Identify which cell holds the provided text, then report its [X, Y] central coordinate. 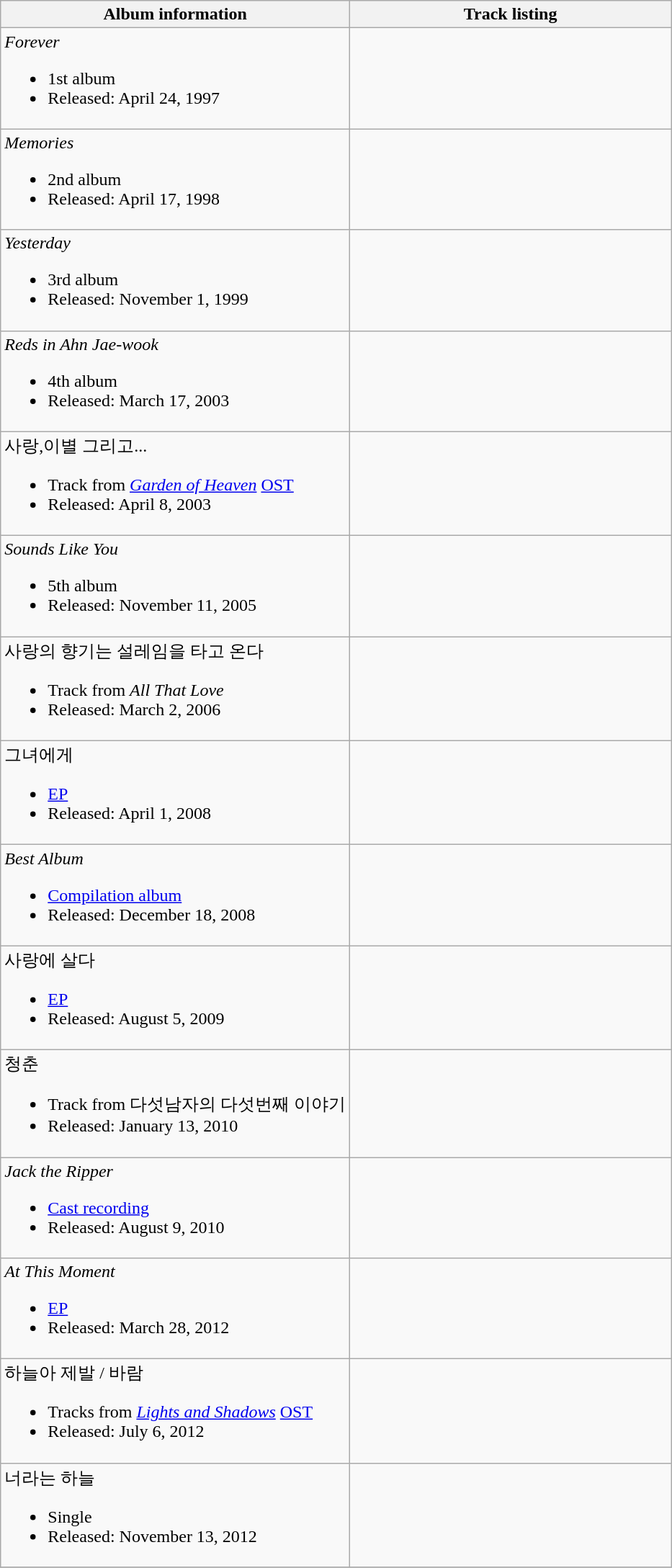
Track listing [511, 14]
Best AlbumCompilation albumReleased: December 18, 2008 [176, 895]
Sounds Like You5th albumReleased: November 11, 2005 [176, 586]
Forever1st albumReleased: April 24, 1997 [176, 79]
Yesterday3rd albumReleased: November 1, 1999 [176, 280]
청춘Track from 다섯남자의 다섯번째 이야기Released: January 13, 2010 [176, 1103]
Memories2nd albumReleased: April 17, 1998 [176, 179]
사랑에 살다EPReleased: August 5, 2009 [176, 998]
사랑,이별 그리고...Track from Garden of Heaven OSTReleased: April 8, 2003 [176, 484]
Jack the RipperCast recordingReleased: August 9, 2010 [176, 1207]
그녀에게EPReleased: April 1, 2008 [176, 792]
Album information [176, 14]
사랑의 향기는 설레임을 타고 온다Track from All That LoveReleased: March 2, 2006 [176, 689]
At This MomentEPReleased: March 28, 2012 [176, 1309]
하늘아 제발 / 바람Tracks from Lights and Shadows OSTReleased: July 6, 2012 [176, 1412]
Reds in Ahn Jae-wook4th albumReleased: March 17, 2003 [176, 381]
너라는 하늘SingleReleased: November 13, 2012 [176, 1515]
